Scan for the cell matching the given text and deliver its (x, y) coordinate at center. 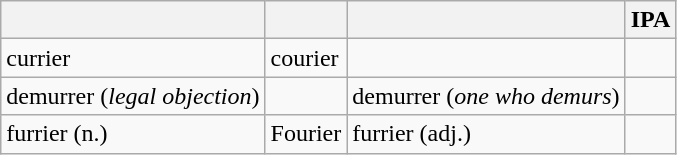
furrier (n.) (133, 134)
Fourier (306, 134)
IPA (650, 20)
courier (306, 58)
demurrer (legal objection) (133, 96)
demurrer (one who demurs) (486, 96)
currier (133, 58)
furrier (adj.) (486, 134)
